Identify which cell holds the provided text, then report its [x, y] central coordinate. 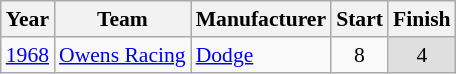
Year [28, 19]
Dodge [261, 55]
Manufacturer [261, 19]
8 [360, 55]
Start [360, 19]
Team [122, 19]
Owens Racing [122, 55]
1968 [28, 55]
4 [422, 55]
Finish [422, 19]
